Return the [x, y] coordinate for the center point of the cell that contains the specified text.  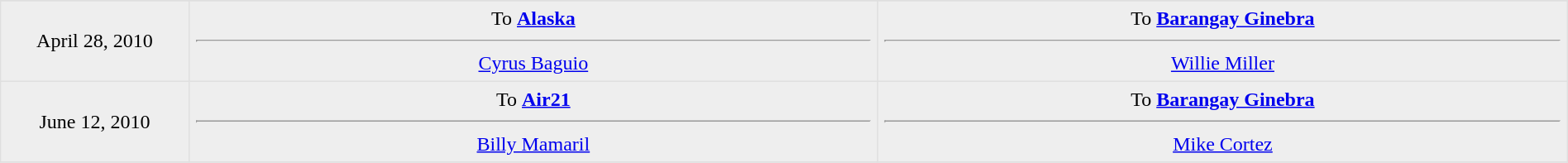
To AlaskaCyrus Baguio [533, 41]
To Barangay GinebraMike Cortez [1223, 122]
June 12, 2010 [94, 122]
April 28, 2010 [94, 41]
To Barangay GinebraWillie Miller [1223, 41]
To Air21Billy Mamaril [533, 122]
